Return (x, y) of the center of cell containing provided text 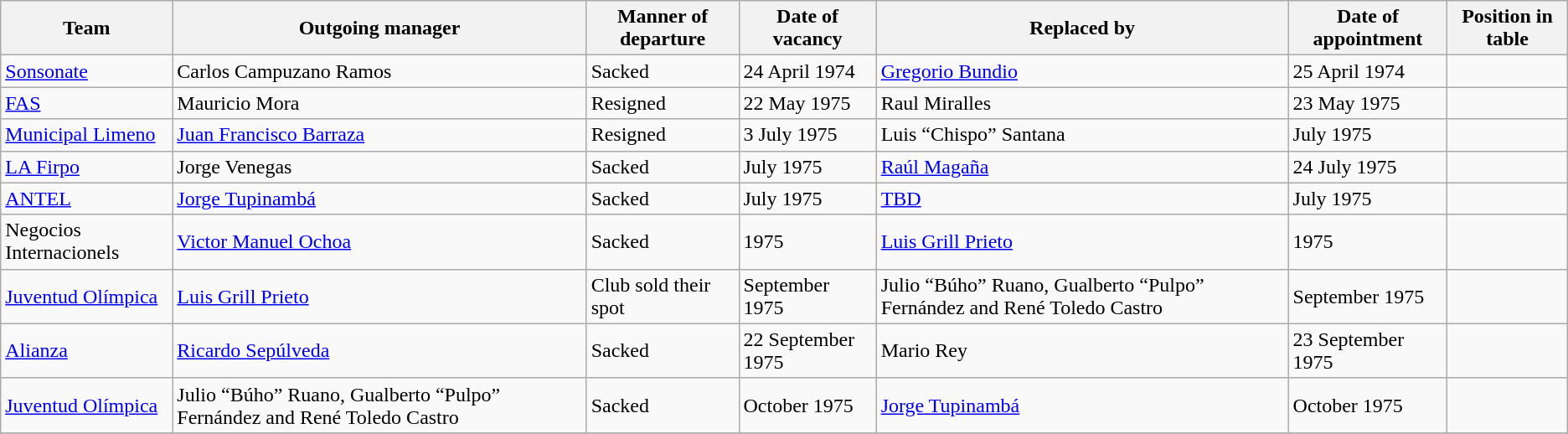
Juan Francisco Barraza (379, 135)
Club sold their spot (663, 297)
LA Firpo (87, 167)
24 July 1975 (1368, 167)
Carlos Campuzano Ramos (379, 71)
Team (87, 28)
ANTEL (87, 199)
TBD (1082, 199)
FAS (87, 103)
Gregorio Bundio (1082, 71)
Raúl Magaña (1082, 167)
Luis “Chispo” Santana (1082, 135)
Alianza (87, 350)
Date of appointment (1368, 28)
Municipal Limeno (87, 135)
3 July 1975 (807, 135)
25 April 1974 (1368, 71)
Mario Rey (1082, 350)
Date of vacancy (807, 28)
22 May 1975 (807, 103)
Negocios Internacionels (87, 241)
23 May 1975 (1368, 103)
Position in table (1508, 28)
Victor Manuel Ochoa (379, 241)
23 September 1975 (1368, 350)
22 September 1975 (807, 350)
Manner of departure (663, 28)
Outgoing manager (379, 28)
Mauricio Mora (379, 103)
24 April 1974 (807, 71)
Sonsonate (87, 71)
Replaced by (1082, 28)
Raul Miralles (1082, 103)
Ricardo Sepúlveda (379, 350)
Jorge Venegas (379, 167)
